Detect which cell encompasses the target text, then output its (x, y) center coordinate. 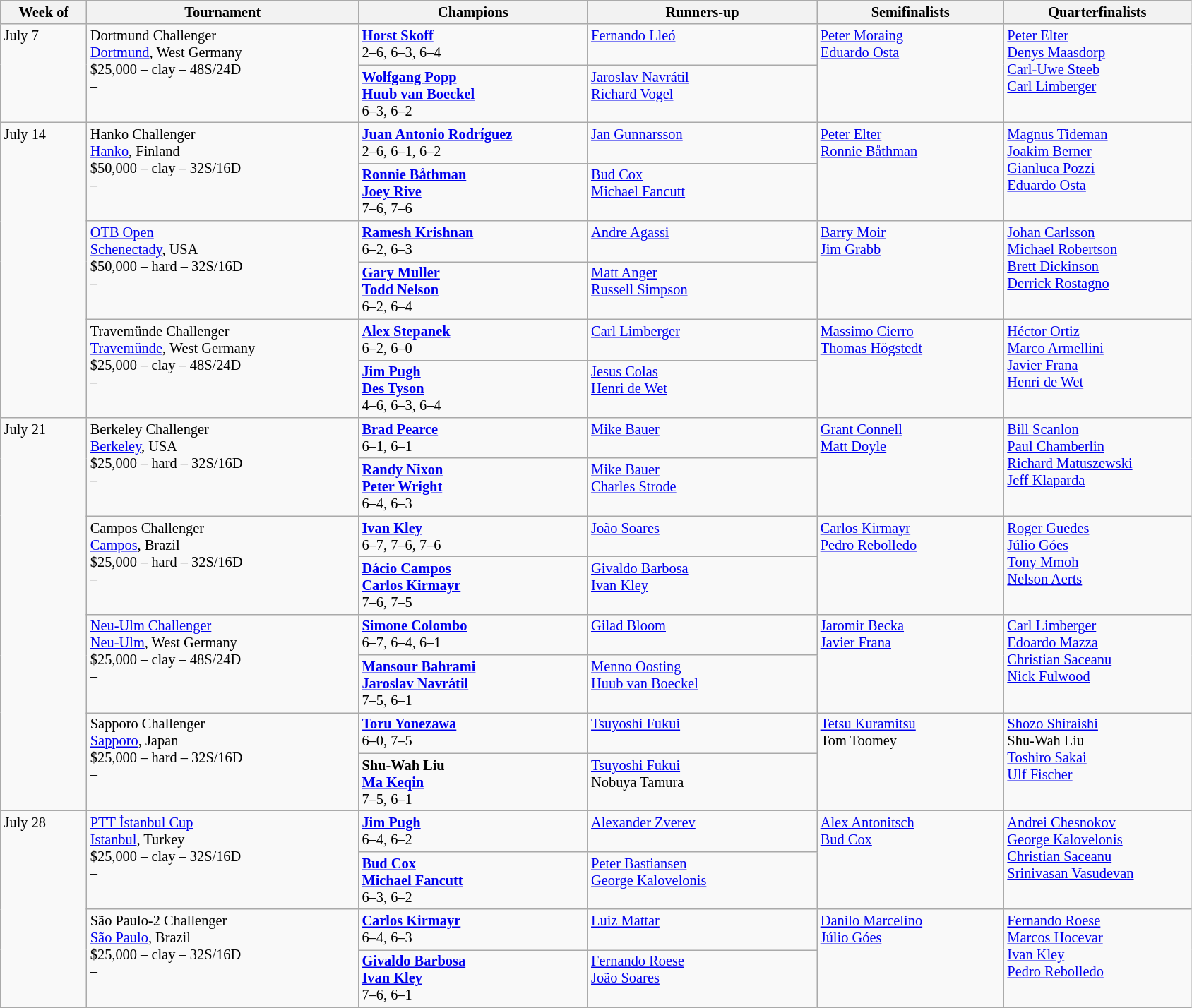
Sapporo ChallengerSapporo, Japan$25,000 – hard – 32S/16D – (223, 761)
Fernando Roese João Soares (702, 978)
Magnus Tideman Joakim Berner Gianluca Pozzi Eduardo Osta (1097, 171)
Tetsu Kuramitsu Tom Toomey (911, 761)
Travemünde ChallengerTravemünde, West Germany$25,000 – clay – 48S/24D – (223, 368)
São Paulo-2 ChallengerSão Paulo, Brazil$25,000 – clay – 32S/16D – (223, 959)
Barry Moir Jim Grabb (911, 270)
Bud Cox Michael Fancutt (702, 192)
July 21 (44, 614)
Peter Elter Ronnie Båthman (911, 171)
Héctor Ortiz Marco Armellini Javier Frana Henri de Wet (1097, 368)
Ramesh Krishnan 6–2, 6–3 (473, 241)
PTT İstanbul CupIstanbul, Turkey$25,000 – clay – 32S/16D – (223, 860)
OTB OpenSchenectady, USA$50,000 – hard – 32S/16D – (223, 270)
Peter Elter Denys Maasdorp Carl-Uwe Steeb Carl Limberger (1097, 73)
Givaldo Barbosa Ivan Kley (702, 585)
Fernando Lleó (702, 44)
Gilad Bloom (702, 635)
Menno Oosting Huub van Boeckel (702, 684)
Champions (473, 12)
Matt Anger Russell Simpson (702, 290)
Carlos Kirmayr Pedro Rebolledo (911, 565)
Wolfgang Popp Huub van Boeckel6–3, 6–2 (473, 94)
Carl Limberger (702, 340)
July 28 (44, 909)
Bud Cox Michael Fancutt6–3, 6–2 (473, 880)
Jim Pugh 6–4, 6–2 (473, 831)
Andrei Chesnokov George Kalovelonis Christian Saceanu Srinivasan Vasudevan (1097, 860)
Carl Limberger Edoardo Mazza Christian Saceanu Nick Fulwood (1097, 664)
Danilo Marcelino Júlio Góes (911, 959)
Johan Carlsson Michael Robertson Brett Dickinson Derrick Rostagno (1097, 270)
Berkeley ChallengerBerkeley, USA$25,000 – hard – 32S/16D – (223, 466)
Mansour Bahrami Jaroslav Navrátil7–5, 6–1 (473, 684)
Randy Nixon Peter Wright6–4, 6–3 (473, 487)
Tournament (223, 12)
Ronnie Båthman Joey Rive7–6, 7–6 (473, 192)
Hanko ChallengerHanko, Finland$50,000 – clay – 32S/16D – (223, 171)
Dortmund ChallengerDortmund, West Germany$25,000 – clay – 48S/24D – (223, 73)
Peter Moraing Eduardo Osta (911, 73)
Jaromir Becka Javier Frana (911, 664)
Mike Bauer (702, 438)
Fernando Roese Marcos Hocevar Ivan Kley Pedro Rebolledo (1097, 959)
Tsuyoshi Fukui (702, 733)
Jan Gunnarsson (702, 143)
Juan Antonio Rodríguez 2–6, 6–1, 6–2 (473, 143)
Carlos Kirmayr 6–4, 6–3 (473, 930)
Semifinalists (911, 12)
Horst Skoff 2–6, 6–3, 6–4 (473, 44)
Tsuyoshi Fukui Nobuya Tamura (702, 782)
Givaldo Barbosa Ivan Kley7–6, 6–1 (473, 978)
Alex Stepanek 6–2, 6–0 (473, 340)
Week of (44, 12)
Quarterfinalists (1097, 12)
João Soares (702, 536)
Shu-Wah Liu Ma Keqin7–5, 6–1 (473, 782)
Jim Pugh Des Tyson4–6, 6–3, 6–4 (473, 389)
Simone Colombo 6–7, 6–4, 6–1 (473, 635)
Shozo Shiraishi Shu-Wah Liu Toshiro Sakai Ulf Fischer (1097, 761)
Andre Agassi (702, 241)
Mike Bauer Charles Strode (702, 487)
Jaroslav Navrátil Richard Vogel (702, 94)
Brad Pearce 6–1, 6–1 (473, 438)
Alex Antonitsch Bud Cox (911, 860)
July 14 (44, 270)
Runners-up (702, 12)
Roger Guedes Júlio Góes Tony Mmoh Nelson Aerts (1097, 565)
Toru Yonezawa 6–0, 7–5 (473, 733)
Gary Muller Todd Nelson6–2, 6–4 (473, 290)
Dácio Campos Carlos Kirmayr7–6, 7–5 (473, 585)
Alexander Zverev (702, 831)
Luiz Mattar (702, 930)
Bill Scanlon Paul Chamberlin Richard Matuszewski Jeff Klaparda (1097, 466)
July 7 (44, 73)
Campos ChallengerCampos, Brazil$25,000 – hard – 32S/16D – (223, 565)
Massimo Cierro Thomas Högstedt (911, 368)
Ivan Kley 6–7, 7–6, 7–6 (473, 536)
Peter Bastiansen George Kalovelonis (702, 880)
Neu-Ulm Challenger Neu-Ulm, West Germany$25,000 – clay – 48S/24D – (223, 664)
Jesus Colas Henri de Wet (702, 389)
Grant Connell Matt Doyle (911, 466)
